Locate the cell with the specified text and output its [X, Y] center coordinate. 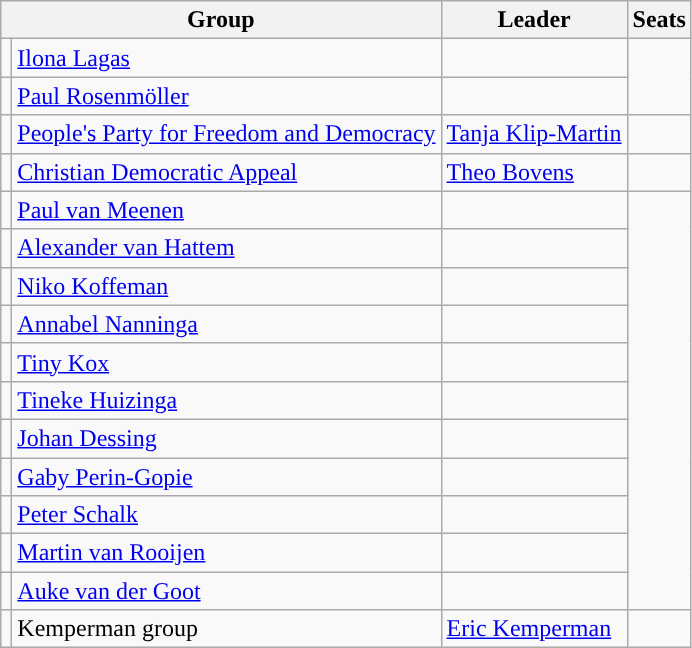
Paul Rosenmöller [226, 96]
Johan Dessing [226, 438]
Gaby Perin-Gopie [226, 477]
Niko Koffeman [226, 286]
Ilona Lagas [226, 58]
Tiny Kox [226, 362]
Seats [659, 20]
Annabel Nanninga [226, 324]
Group [221, 20]
Theo Bovens [534, 172]
Tineke Huizinga [226, 400]
People's Party for Freedom and Democracy [226, 134]
Alexander van Hattem [226, 248]
Peter Schalk [226, 515]
Eric Kemperman [534, 629]
Paul van Meenen [226, 210]
Kemperman group [226, 629]
Christian Democratic Appeal [226, 172]
Martin van Rooijen [226, 553]
Leader [534, 20]
Auke van der Goot [226, 591]
Tanja Klip-Martin [534, 134]
